Capture the cell that displays the provided text and extract its (x, y) central coordinate. 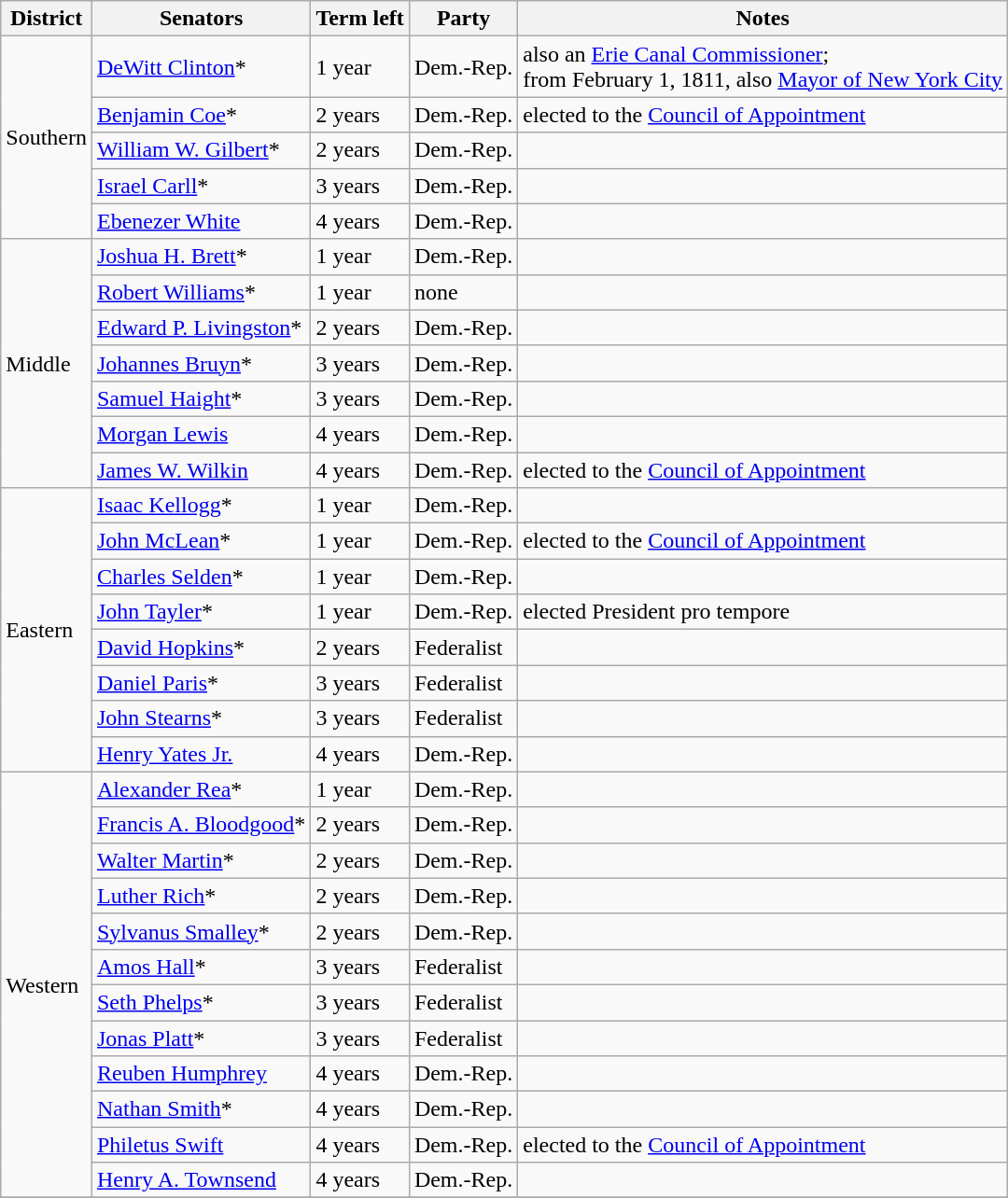
Term left (360, 19)
Henry Yates Jr. (201, 754)
Edward P. Livingston* (201, 327)
Nathan Smith* (201, 1109)
Sylvanus Smalley* (201, 931)
Southern (47, 138)
Amos Hall* (201, 967)
Henry A. Townsend (201, 1180)
District (47, 19)
Senators (201, 19)
Johannes Bruyn* (201, 363)
Walter Martin* (201, 860)
Ebenezer White (201, 221)
John Tayler* (201, 612)
Eastern (47, 630)
Joshua H. Brett* (201, 257)
Reuben Humphrey (201, 1074)
Party (463, 19)
John Stearns* (201, 718)
Alexander Rea* (201, 789)
James W. Wilkin (201, 469)
Francis A. Bloodgood* (201, 825)
Philetus Swift (201, 1145)
Notes (763, 19)
Robert Williams* (201, 292)
Western (47, 985)
David Hopkins* (201, 648)
also an Erie Canal Commissioner; from February 1, 1811, also Mayor of New York City (763, 67)
elected President pro tempore (763, 612)
Middle (47, 363)
John McLean* (201, 541)
Daniel Paris* (201, 683)
Israel Carll* (201, 186)
Seth Phelps* (201, 1002)
Isaac Kellogg* (201, 506)
none (463, 292)
Benjamin Coe* (201, 115)
Charles Selden* (201, 577)
Morgan Lewis (201, 434)
Jonas Platt* (201, 1038)
DeWitt Clinton* (201, 67)
Samuel Haight* (201, 398)
Luther Rich* (201, 896)
William W. Gilbert* (201, 150)
